Search for the cell housing the specified text and yield its (x, y) center coordinate. 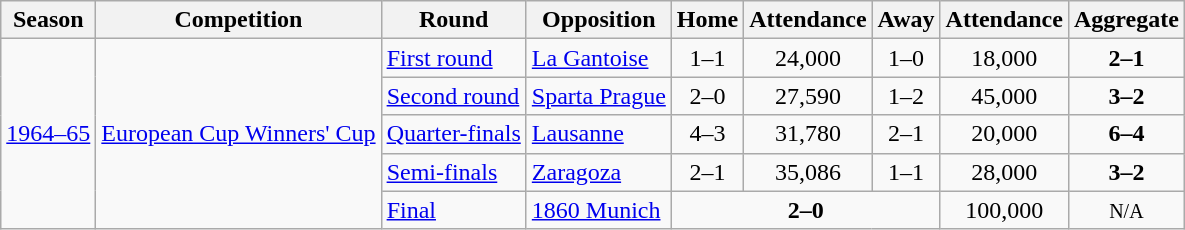
Opposition (598, 20)
1–0 (906, 58)
Home (707, 20)
Aggregate (1126, 20)
18,000 (1004, 58)
1860 Munich (598, 210)
Lausanne (598, 134)
N/A (1126, 210)
6–4 (1126, 134)
27,590 (808, 96)
45,000 (1004, 96)
Competition (238, 20)
100,000 (1004, 210)
24,000 (808, 58)
31,780 (808, 134)
Final (454, 210)
1–2 (906, 96)
4–3 (707, 134)
First round (454, 58)
Second round (454, 96)
Zaragoza (598, 172)
1964–65 (48, 134)
Away (906, 20)
28,000 (1004, 172)
La Gantoise (598, 58)
Semi-finals (454, 172)
35,086 (808, 172)
Round (454, 20)
European Cup Winners' Cup (238, 134)
Sparta Prague (598, 96)
Season (48, 20)
20,000 (1004, 134)
Quarter-finals (454, 134)
